Extract the (X, Y) coordinate from the center of the cell holding the provided text.  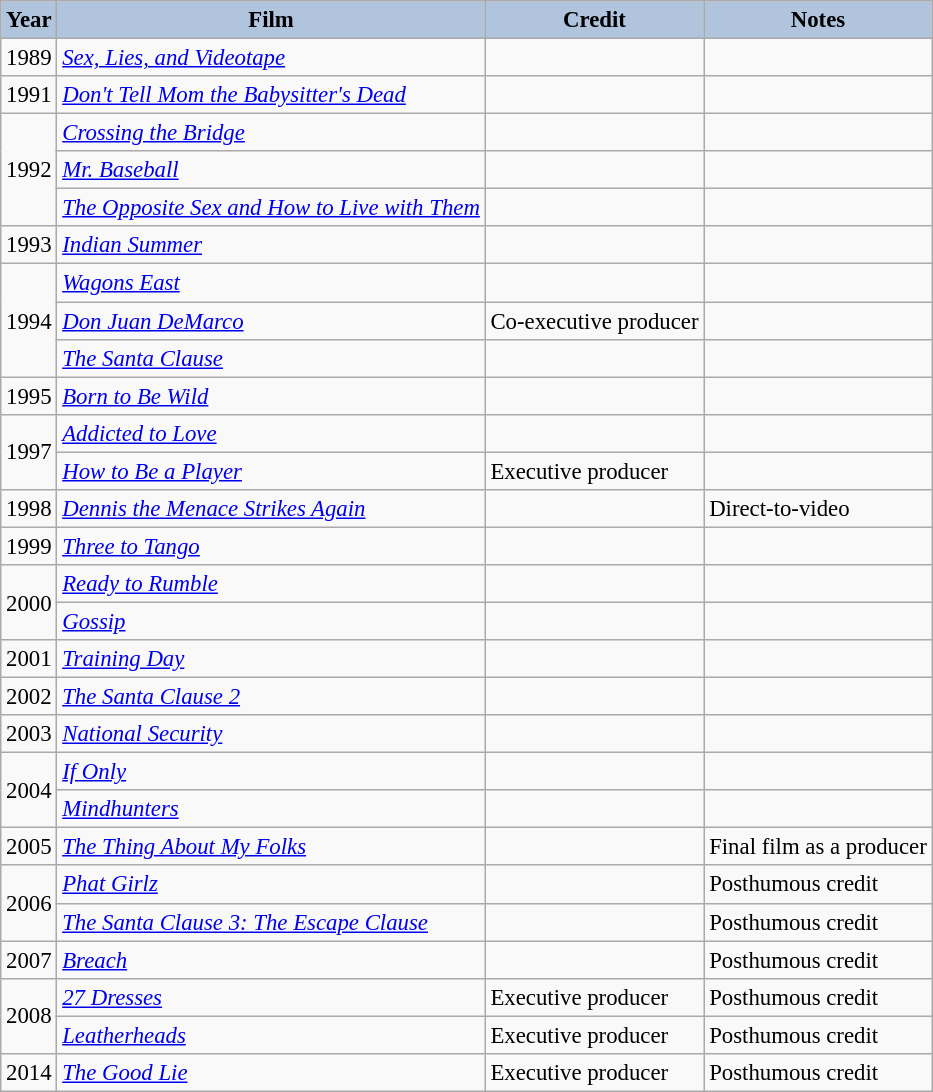
2006 (29, 904)
27 Dresses (271, 997)
2000 (29, 602)
1995 (29, 396)
The Good Lie (271, 1073)
Notes (818, 20)
1994 (29, 320)
2003 (29, 734)
Film (271, 20)
Dennis the Menace Strikes Again (271, 509)
2007 (29, 960)
Breach (271, 960)
Mindhunters (271, 809)
Wagons East (271, 283)
Indian Summer (271, 245)
The Santa Clause 3: The Escape Clause (271, 922)
Don Juan DeMarco (271, 321)
1999 (29, 546)
2001 (29, 659)
The Opposite Sex and How to Live with Them (271, 208)
Final film as a producer (818, 847)
Leatherheads (271, 1035)
How to Be a Player (271, 471)
Addicted to Love (271, 433)
1989 (29, 58)
Direct-to-video (818, 509)
1992 (29, 170)
1993 (29, 245)
2002 (29, 697)
Training Day (271, 659)
Credit (594, 20)
Co-executive producer (594, 321)
National Security (271, 734)
1991 (29, 95)
2014 (29, 1073)
1998 (29, 509)
The Thing About My Folks (271, 847)
1997 (29, 452)
The Santa Clause 2 (271, 697)
Sex, Lies, and Videotape (271, 58)
The Santa Clause (271, 358)
Crossing the Bridge (271, 133)
2005 (29, 847)
Phat Girlz (271, 885)
Three to Tango (271, 546)
2008 (29, 1016)
Gossip (271, 621)
Mr. Baseball (271, 170)
If Only (271, 772)
Don't Tell Mom the Babysitter's Dead (271, 95)
Ready to Rumble (271, 584)
Year (29, 20)
Born to Be Wild (271, 396)
2004 (29, 790)
